Capture the cell that displays the provided text and extract its [x, y] central coordinate. 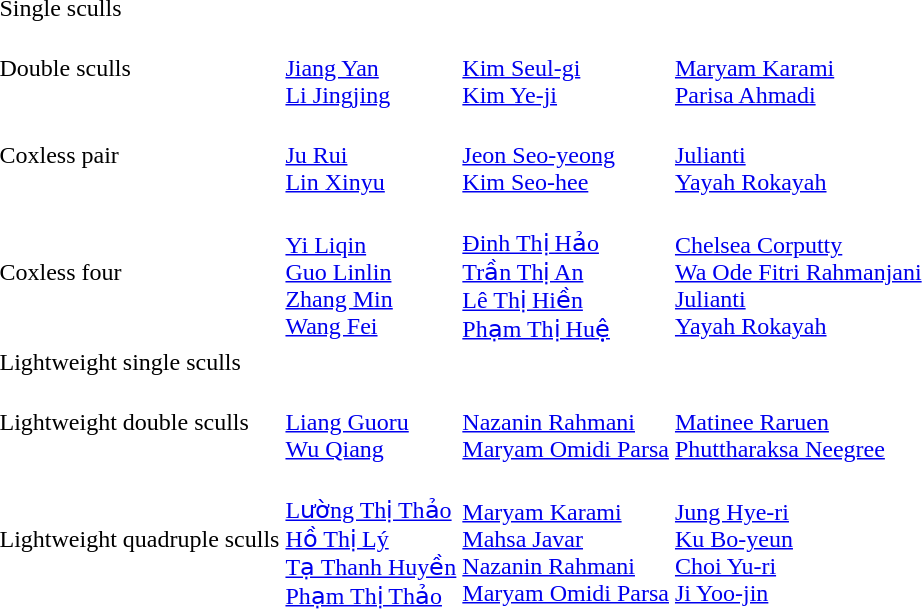
Jiang YanLi Jingjing [371, 68]
Nazanin RahmaniMaryam Omidi Parsa [566, 422]
Kim Seul-giKim Ye-ji [566, 68]
Jeon Seo-yeongKim Seo-hee [566, 155]
Đinh Thị HảoTrần Thị AnLê Thị HiềnPhạm Thị Huệ [566, 272]
Yi LiqinGuo LinlinZhang MinWang Fei [371, 272]
Ju RuiLin Xinyu [371, 155]
Liang GuoruWu Qiang [371, 422]
